Output the [x, y] coordinate of the center of the cell containing the given text.  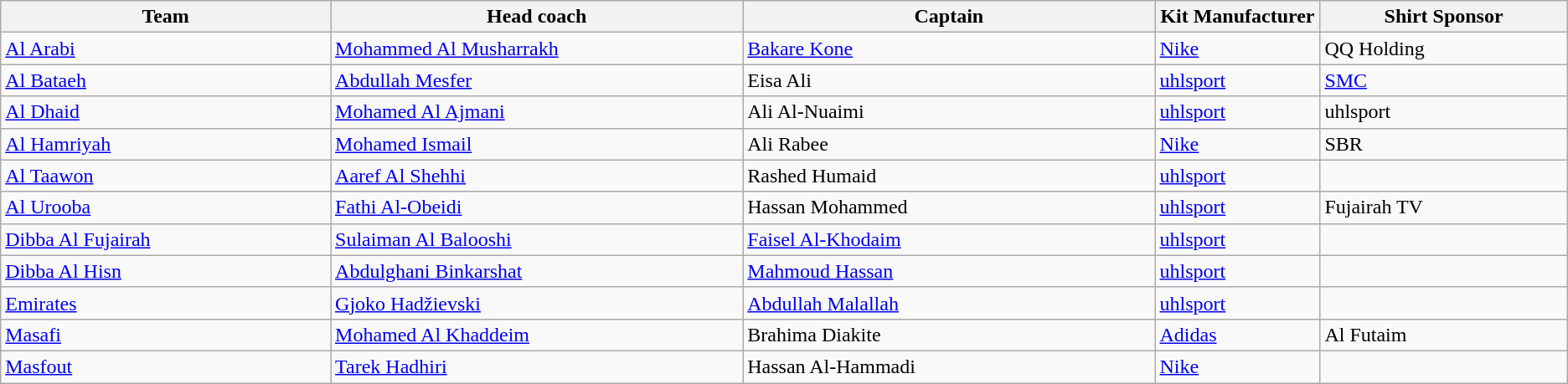
Brahima Diakite [949, 335]
Mohamed Al Khaddeim [537, 335]
Abdullah Malallah [949, 303]
Kit Manufacturer [1238, 17]
Mohammed Al Musharrakh [537, 49]
Faisel Al-Khodaim [949, 239]
SMC [1444, 80]
Eisa Ali [949, 80]
Al Bataeh [166, 80]
Team [166, 17]
Al Hamriyah [166, 144]
SBR [1444, 144]
Dibba Al Hisn [166, 271]
Hassan Al-Hammadi [949, 366]
Captain [949, 17]
Sulaiman Al Balooshi [537, 239]
Mohamed Ismail [537, 144]
Head coach [537, 17]
Ali Al-Nuaimi [949, 112]
Fujairah TV [1444, 207]
Mohamed Al Ajmani [537, 112]
QQ Holding [1444, 49]
Tarek Hadhiri [537, 366]
Masafi [166, 335]
Abdullah Mesfer [537, 80]
Abdulghani Binkarshat [537, 271]
Rashed Humaid [949, 176]
Bakare Kone [949, 49]
Al Futaim [1444, 335]
Al Dhaid [166, 112]
Hassan Mohammed [949, 207]
Shirt Sponsor [1444, 17]
Al Taawon [166, 176]
Mahmoud Hassan [949, 271]
Emirates [166, 303]
Aaref Al Shehhi [537, 176]
Al Urooba [166, 207]
Al Arabi [166, 49]
Masfout [166, 366]
Adidas [1238, 335]
Dibba Al Fujairah [166, 239]
Gjoko Hadžievski [537, 303]
Fathi Al-Obeidi [537, 207]
Ali Rabee [949, 144]
